Output the [X, Y] coordinate of the center of the cell containing the given text.  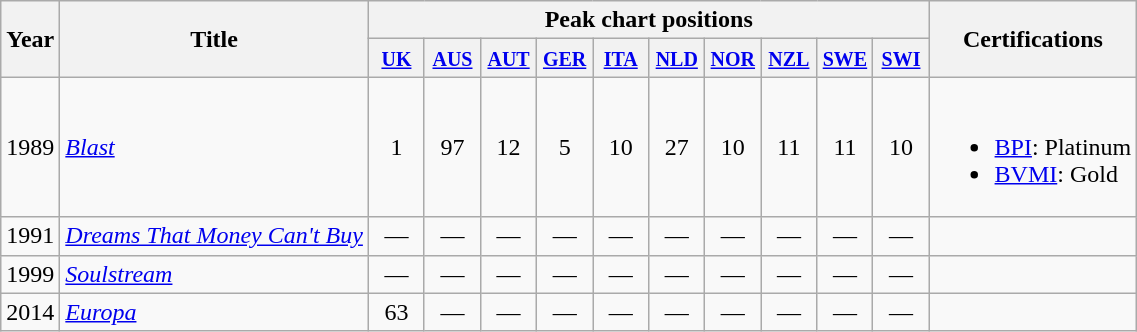
2014 [30, 312]
Year [30, 39]
27 [677, 147]
1999 [30, 274]
63 [396, 312]
1991 [30, 236]
5 [565, 147]
Blast [214, 147]
NOR [733, 58]
BPI: PlatinumBVMI: Gold [1033, 147]
ITA [621, 58]
Dreams That Money Can't Buy [214, 236]
97 [452, 147]
NZL [789, 58]
12 [509, 147]
NLD [677, 58]
SWI [901, 58]
1989 [30, 147]
Peak chart positions [648, 20]
Certifications [1033, 39]
Title [214, 39]
GER [565, 58]
UK [396, 58]
Europa [214, 312]
Soulstream [214, 274]
1 [396, 147]
AUS [452, 58]
AUT [509, 58]
SWE [845, 58]
